Locate the cell with the specified text and output its [X, Y] center coordinate. 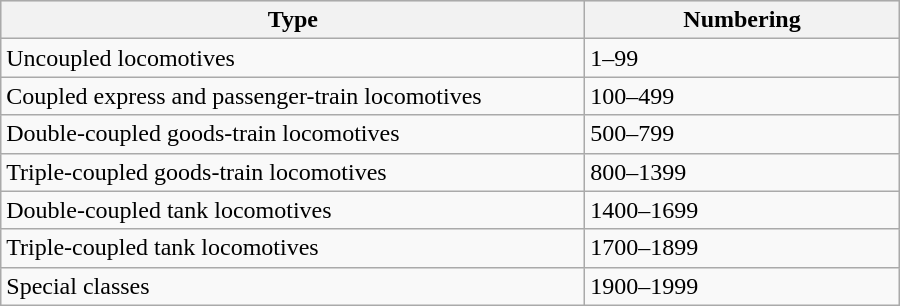
Coupled express and passenger-train locomotives [293, 96]
500–799 [742, 134]
1–99 [742, 58]
Triple-coupled tank locomotives [293, 248]
Type [293, 20]
Uncoupled locomotives [293, 58]
Numbering [742, 20]
1700–1899 [742, 248]
Double-coupled tank locomotives [293, 210]
1900–1999 [742, 286]
1400–1699 [742, 210]
800–1399 [742, 172]
100–499 [742, 96]
Triple-coupled goods-train locomotives [293, 172]
Special classes [293, 286]
Double-coupled goods-train locomotives [293, 134]
